Find where the given text appears and provide that cell's center as (X, Y) coordinate. 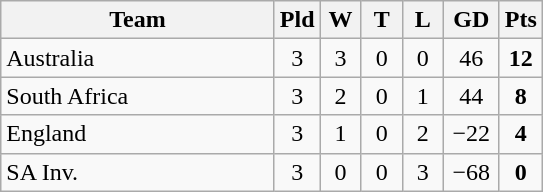
−68 (471, 172)
Team (138, 20)
GD (471, 20)
SA Inv. (138, 172)
−22 (471, 134)
8 (520, 96)
L (422, 20)
England (138, 134)
44 (471, 96)
South Africa (138, 96)
Pld (297, 20)
12 (520, 58)
4 (520, 134)
46 (471, 58)
Pts (520, 20)
T (382, 20)
W (340, 20)
Australia (138, 58)
